For the text-containing cell, return its midpoint in (X, Y) coordinate format. 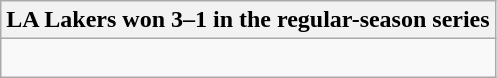
LA Lakers won 3–1 in the regular-season series (248, 20)
